Find where the given text appears and provide that cell's center as (x, y) coordinate. 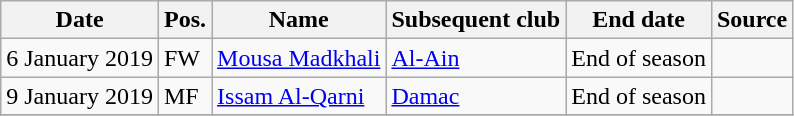
Al-Ain (476, 58)
Subsequent club (476, 20)
Pos. (184, 20)
FW (184, 58)
Name (299, 20)
Mousa Madkhali (299, 58)
Damac (476, 96)
Source (752, 20)
9 January 2019 (80, 96)
6 January 2019 (80, 58)
End date (639, 20)
Date (80, 20)
MF (184, 96)
Issam Al-Qarni (299, 96)
